Identify which cell holds the provided text, then report its [x, y] central coordinate. 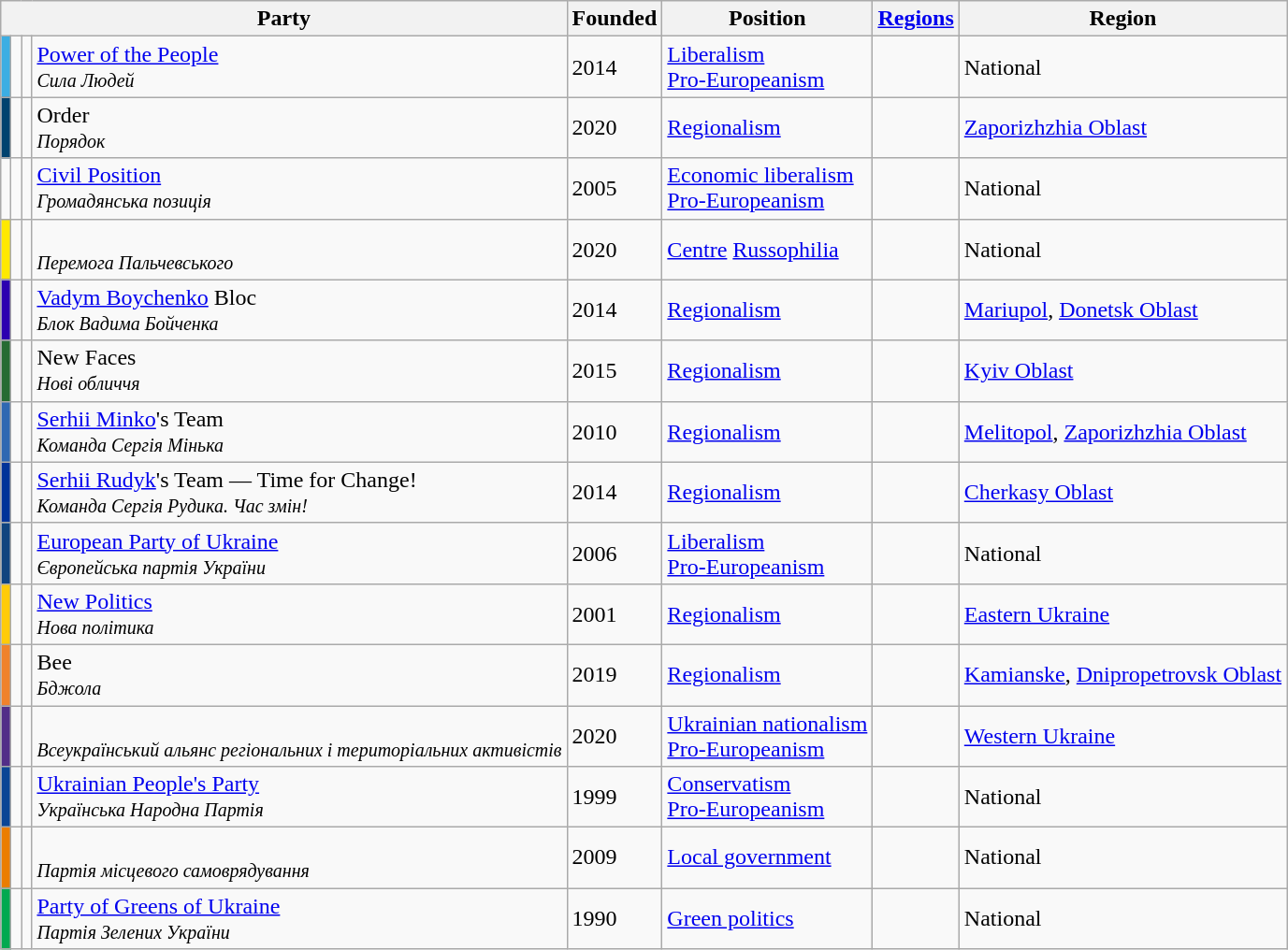
Centre Russophilia [767, 249]
European Party of UkraineЄвропейська партія України [299, 554]
Western Ukraine [1122, 735]
Ukrainian People's PartyУкраїнська Народна Партія [299, 797]
Local government [767, 858]
Economic liberalismPro-Europeanism [767, 189]
Power of the PeopleСила Людей [299, 67]
Всеукраїнський альянс регіональних і територіальних активістів [299, 735]
Cherkasy Oblast [1122, 492]
2005 [615, 189]
Green politics [767, 918]
New PoliticsНова політика [299, 613]
2006 [615, 554]
Mariupol, Donetsk Oblast [1122, 310]
Zaporizhzhia Oblast [1122, 127]
Kamianske, Dnipropetrovsk Oblast [1122, 675]
Melitopol, Zaporizhzhia Oblast [1122, 432]
2015 [615, 370]
Перемога Пальчевського [299, 249]
Ukrainian nationalismPro-Europeanism [767, 735]
OrderПорядок [299, 127]
BeeБджола [299, 675]
Civil PositionГромадянська позиція [299, 189]
Serhii Rudyk's Team — Time for Change!Команда Сергія Рудика. Час змін! [299, 492]
Founded [615, 19]
Position [767, 19]
ConservatismPro-Europeanism [767, 797]
1999 [615, 797]
2010 [615, 432]
2001 [615, 613]
Party [284, 19]
2009 [615, 858]
Region [1122, 19]
Vadym Boychenko BlocБлок Вадима Бойченка [299, 310]
Партія місцевого самоврядування [299, 858]
Eastern Ukraine [1122, 613]
1990 [615, 918]
Regions [916, 19]
New FacesНові обличчя [299, 370]
Party of Greens of UkraineПартія Зелених України [299, 918]
Serhii Minko's TeamКоманда Сергія Мінька [299, 432]
Kyiv Oblast [1122, 370]
2019 [615, 675]
